From the cell containing the given text, extract its center point as (X, Y) coordinate. 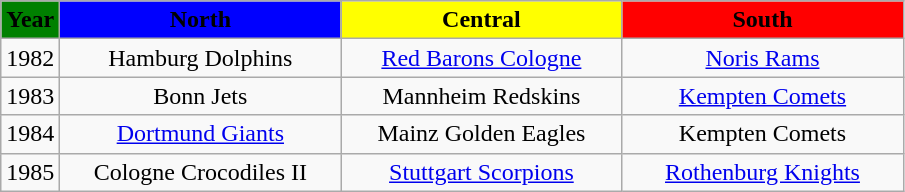
Mannheim Redskins (482, 96)
Dortmund Giants (200, 134)
Rothenburg Knights (762, 172)
Red Barons Cologne (482, 58)
Stuttgart Scorpions (482, 172)
Noris Rams (762, 58)
1985 (30, 172)
Central (482, 20)
Mainz Golden Eagles (482, 134)
Bonn Jets (200, 96)
1982 (30, 58)
South (762, 20)
1984 (30, 134)
North (200, 20)
Year (30, 20)
Hamburg Dolphins (200, 58)
1983 (30, 96)
Cologne Crocodiles II (200, 172)
